Identify which cell holds the provided text, then report its [X, Y] central coordinate. 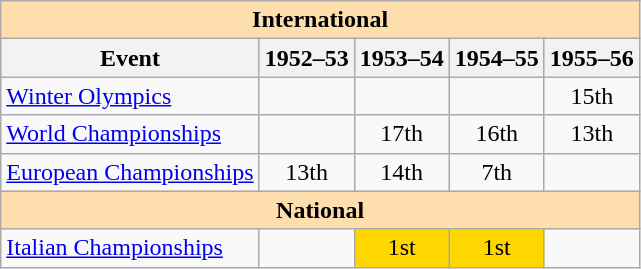
1952–53 [306, 58]
1955–56 [592, 58]
World Championships [130, 134]
17th [402, 134]
Winter Olympics [130, 96]
16th [496, 134]
Italian Championships [130, 248]
15th [592, 96]
Event [130, 58]
14th [402, 172]
1954–55 [496, 58]
International [320, 20]
National [320, 210]
7th [496, 172]
1953–54 [402, 58]
European Championships [130, 172]
